Scan for the cell matching the given text and deliver its [X, Y] coordinate at center. 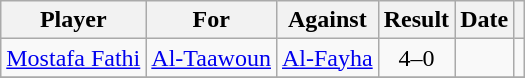
Date [484, 20]
Player [74, 20]
For [212, 20]
Al-Fayha [327, 58]
Result [416, 20]
Mostafa Fathi [74, 58]
4–0 [416, 58]
Al-Taawoun [212, 58]
Against [327, 20]
